Scan for the cell matching the given text and deliver its (X, Y) coordinate at center. 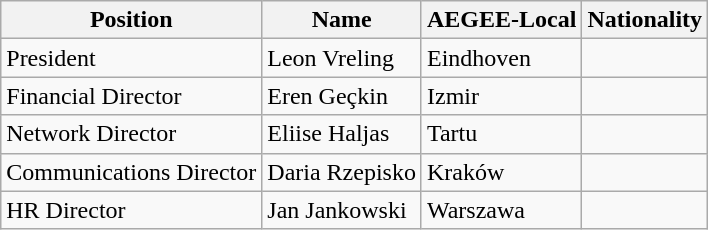
Communications Director (132, 172)
Eliise Haljas (342, 134)
HR Director (132, 210)
AEGEE-Local (501, 20)
Tartu (501, 134)
Izmir (501, 96)
Warszawa (501, 210)
Position (132, 20)
Kraków (501, 172)
Financial Director (132, 96)
Name (342, 20)
President (132, 58)
Jan Jankowski (342, 210)
Eren Geçkin (342, 96)
Daria Rzepisko (342, 172)
Eindhoven (501, 58)
Leon Vreling (342, 58)
Nationality (645, 20)
Network Director (132, 134)
